Scan for the cell matching the given text and deliver its [x, y] coordinate at center. 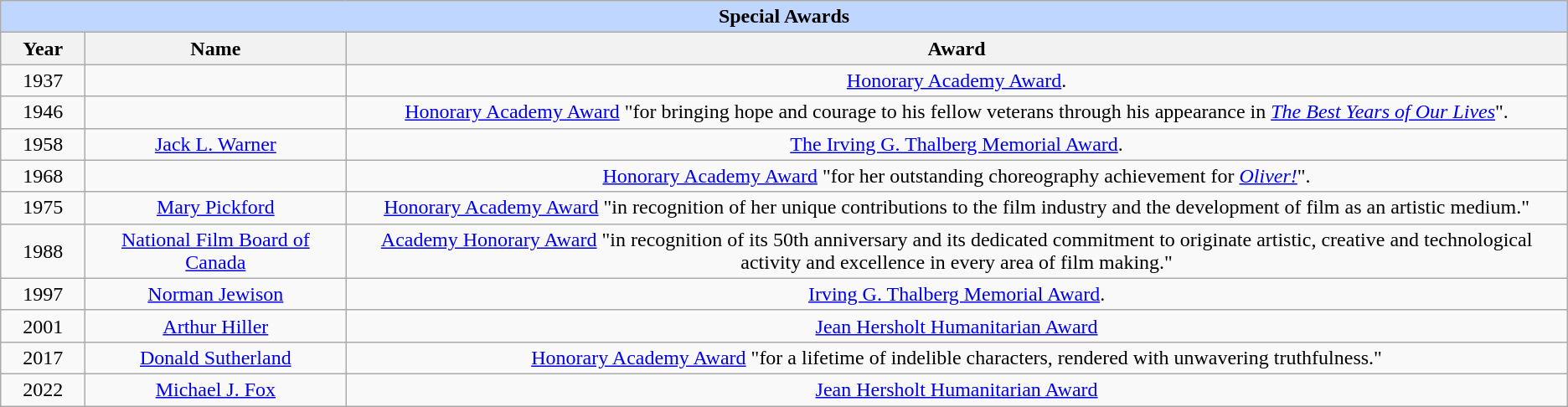
Mary Pickford [216, 208]
The Irving G. Thalberg Memorial Award. [957, 144]
Irving G. Thalberg Memorial Award. [957, 294]
1937 [44, 80]
Donald Sutherland [216, 358]
Arthur Hiller [216, 326]
Year [44, 49]
1946 [44, 112]
Jack L. Warner [216, 144]
2017 [44, 358]
1968 [44, 176]
Norman Jewison [216, 294]
1958 [44, 144]
2001 [44, 326]
Honorary Academy Award "for her outstanding choreography achievement for Oliver!". [957, 176]
1997 [44, 294]
Award [957, 49]
Michael J. Fox [216, 389]
Honorary Academy Award "for bringing hope and courage to his fellow veterans through his appearance in The Best Years of Our Lives". [957, 112]
Special Awards [784, 17]
Honorary Academy Award "in recognition of her unique contributions to the film industry and the development of film as an artistic medium." [957, 208]
1975 [44, 208]
Honorary Academy Award. [957, 80]
Name [216, 49]
National Film Board of Canada [216, 251]
1988 [44, 251]
2022 [44, 389]
Honorary Academy Award "for a lifetime of indelible characters, rendered with unwavering truthfulness." [957, 358]
